Capture the cell that displays the provided text and extract its (X, Y) central coordinate. 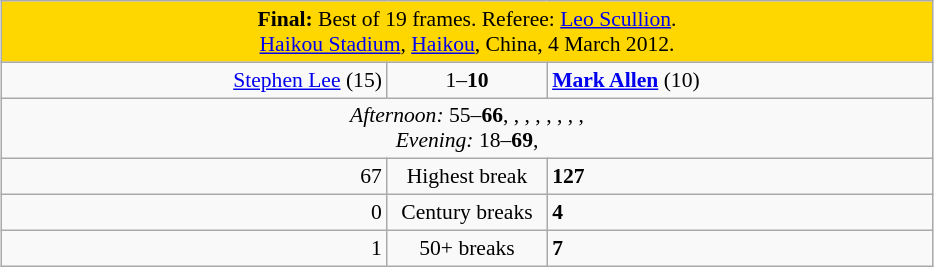
Final: Best of 19 frames. Referee: Leo Scullion.Haikou Stadium, Haikou, China, 4 March 2012. (467, 32)
0 (194, 213)
Century breaks (467, 213)
127 (740, 177)
Mark Allen (10) (740, 80)
Stephen Lee (15) (194, 80)
1–10 (467, 80)
Highest break (467, 177)
7 (740, 248)
Afternoon: 55–66, , , , , , , , Evening: 18–69, (467, 128)
4 (740, 213)
67 (194, 177)
1 (194, 248)
50+ breaks (467, 248)
